Provide the (X, Y) coordinate of the cell's center where the given text is located.  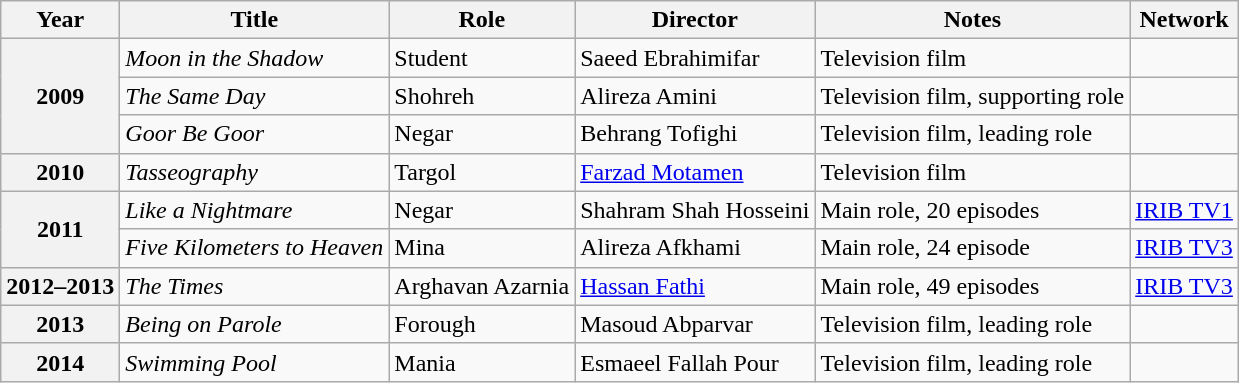
Behrang Tofighi (695, 134)
Esmaeel Fallah Pour (695, 362)
Saeed Ebrahimifar (695, 58)
Notes (972, 20)
2011 (60, 229)
Main role, 20 episodes (972, 210)
Forough (482, 324)
Title (254, 20)
2013 (60, 324)
Tasseography (254, 172)
Network (1184, 20)
2012–2013 (60, 286)
Alireza Afkhami (695, 248)
Five Kilometers to Heaven (254, 248)
2009 (60, 96)
Role (482, 20)
Television film, supporting role (972, 96)
Targol (482, 172)
Shahram Shah Hosseini (695, 210)
Goor Be Goor (254, 134)
Main role, 49 episodes (972, 286)
Alireza Amini (695, 96)
Mina (482, 248)
2010 (60, 172)
Being on Parole (254, 324)
Farzad Motamen (695, 172)
Moon in the Shadow (254, 58)
Director (695, 20)
Year (60, 20)
Main role, 24 episode (972, 248)
Student (482, 58)
Masoud Abparvar (695, 324)
IRIB TV1 (1184, 210)
Shohreh (482, 96)
Mania (482, 362)
2014 (60, 362)
The Same Day (254, 96)
Swimming Pool (254, 362)
The Times (254, 286)
Like a Nightmare (254, 210)
Hassan Fathi (695, 286)
Arghavan Azarnia (482, 286)
